Identify which cell holds the provided text, then report its (x, y) central coordinate. 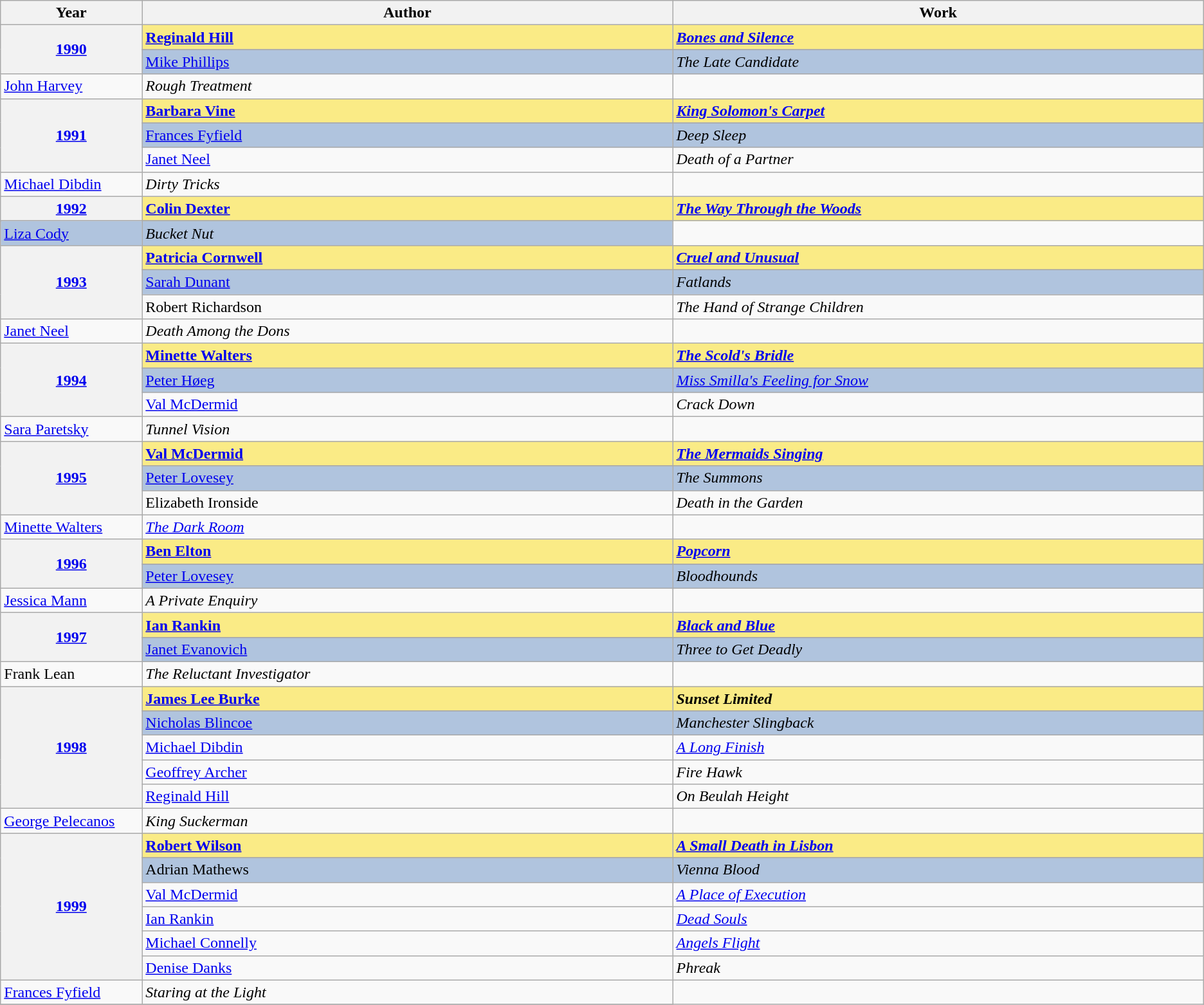
The Dark Room (408, 527)
The Late Candidate (938, 62)
A Private Enquiry (408, 600)
The Reluctant Investigator (408, 674)
Crack Down (938, 405)
Work (938, 13)
Janet Evanovich (408, 649)
1999 (71, 907)
Geoffrey Archer (408, 772)
Tunnel Vision (408, 429)
Denise Danks (408, 968)
Frank Lean (71, 674)
Deep Sleep (938, 135)
Year (71, 13)
Popcorn (938, 551)
Patricia Cornwell (408, 257)
1997 (71, 637)
Mike Phillips (408, 62)
Elizabeth Ironside (408, 502)
Rough Treatment (408, 86)
The Mermaids Singing (938, 454)
Liza Cody (71, 233)
King Suckerman (408, 821)
Death in the Garden (938, 502)
The Way Through the Woods (938, 208)
Ben Elton (408, 551)
Dirty Tricks (408, 184)
Death of a Partner (938, 160)
Colin Dexter (408, 208)
1993 (71, 282)
Bucket Nut (408, 233)
1996 (71, 564)
Sarah Dunant (408, 282)
1994 (71, 380)
Robert Wilson (408, 845)
Bones and Silence (938, 37)
Three to Get Deadly (938, 649)
Fire Hawk (938, 772)
Jessica Mann (71, 600)
1990 (71, 50)
Vienna Blood (938, 870)
Robert Richardson (408, 307)
Barbara Vine (408, 111)
The Summons (938, 478)
Staring at the Light (408, 992)
Dead Souls (938, 919)
Sunset Limited (938, 698)
A Long Finish (938, 748)
John Harvey (71, 86)
James Lee Burke (408, 698)
Cruel and Unusual (938, 257)
1992 (71, 208)
A Place of Execution (938, 894)
Peter Høeg (408, 380)
Sara Paretsky (71, 429)
1998 (71, 747)
Author (408, 13)
The Scold's Bridle (938, 356)
George Pelecanos (71, 821)
Adrian Mathews (408, 870)
Miss Smilla's Feeling for Snow (938, 380)
Bloodhounds (938, 576)
Black and Blue (938, 625)
Phreak (938, 968)
Angels Flight (938, 943)
1991 (71, 135)
Death Among the Dons (408, 331)
The Hand of Strange Children (938, 307)
Nicholas Blincoe (408, 723)
1995 (71, 478)
Fatlands (938, 282)
On Beulah Height (938, 797)
Michael Connelly (408, 943)
Manchester Slingback (938, 723)
A Small Death in Lisbon (938, 845)
King Solomon's Carpet (938, 111)
